Identify which cell holds the provided text, then report its (x, y) central coordinate. 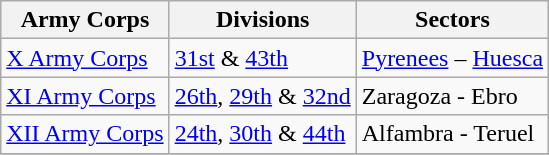
Pyrenees – Huesca (452, 58)
Sectors (452, 20)
XII Army Corps (85, 134)
X Army Corps (85, 58)
Army Corps (85, 20)
Divisions (262, 20)
Alfambra - Teruel (452, 134)
Zaragoza - Ebro (452, 96)
26th, 29th & 32nd (262, 96)
31st & 43th (262, 58)
24th, 30th & 44th (262, 134)
XI Army Corps (85, 96)
